For the text-containing cell, return its midpoint in [x, y] coordinate format. 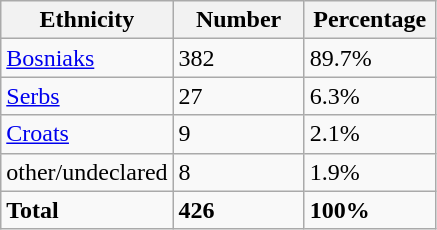
6.3% [370, 96]
Bosniaks [87, 58]
Total [87, 210]
Croats [87, 134]
Serbs [87, 96]
382 [238, 58]
89.7% [370, 58]
2.1% [370, 134]
other/undeclared [87, 172]
1.9% [370, 172]
Percentage [370, 20]
426 [238, 210]
100% [370, 210]
8 [238, 172]
9 [238, 134]
Number [238, 20]
27 [238, 96]
Ethnicity [87, 20]
